Find where the given text appears and provide that cell's center as (x, y) coordinate. 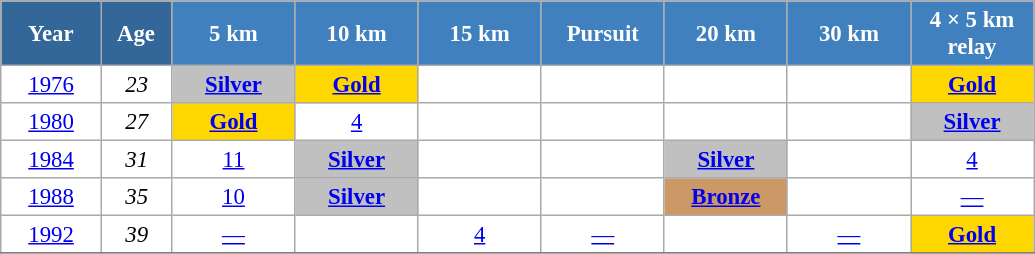
31 (136, 160)
1984 (52, 160)
20 km (726, 34)
Pursuit (602, 34)
1980 (52, 122)
23 (136, 85)
5 km (234, 34)
Year (52, 34)
10 (234, 197)
30 km (848, 34)
4 × 5 km relay (972, 34)
15 km (480, 34)
10 km (356, 34)
Bronze (726, 197)
1976 (52, 85)
1988 (52, 197)
1992 (52, 235)
27 (136, 122)
39 (136, 235)
11 (234, 160)
35 (136, 197)
Age (136, 34)
